Provide the (X, Y) coordinate of the cell's center where the given text is located.  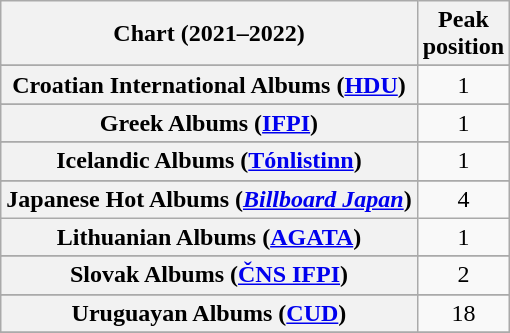
4 (463, 199)
Greek Albums (IFPI) (209, 123)
18 (463, 313)
Chart (2021–2022) (209, 34)
Croatian International Albums (HDU) (209, 85)
Lithuanian Albums (AGATA) (209, 237)
Slovak Albums (ČNS IFPI) (209, 275)
Uruguayan Albums (CUD) (209, 313)
Peakposition (463, 34)
2 (463, 275)
Icelandic Albums (Tónlistinn) (209, 161)
Japanese Hot Albums (Billboard Japan) (209, 199)
